Find where the given text appears and provide that cell's center as (x, y) coordinate. 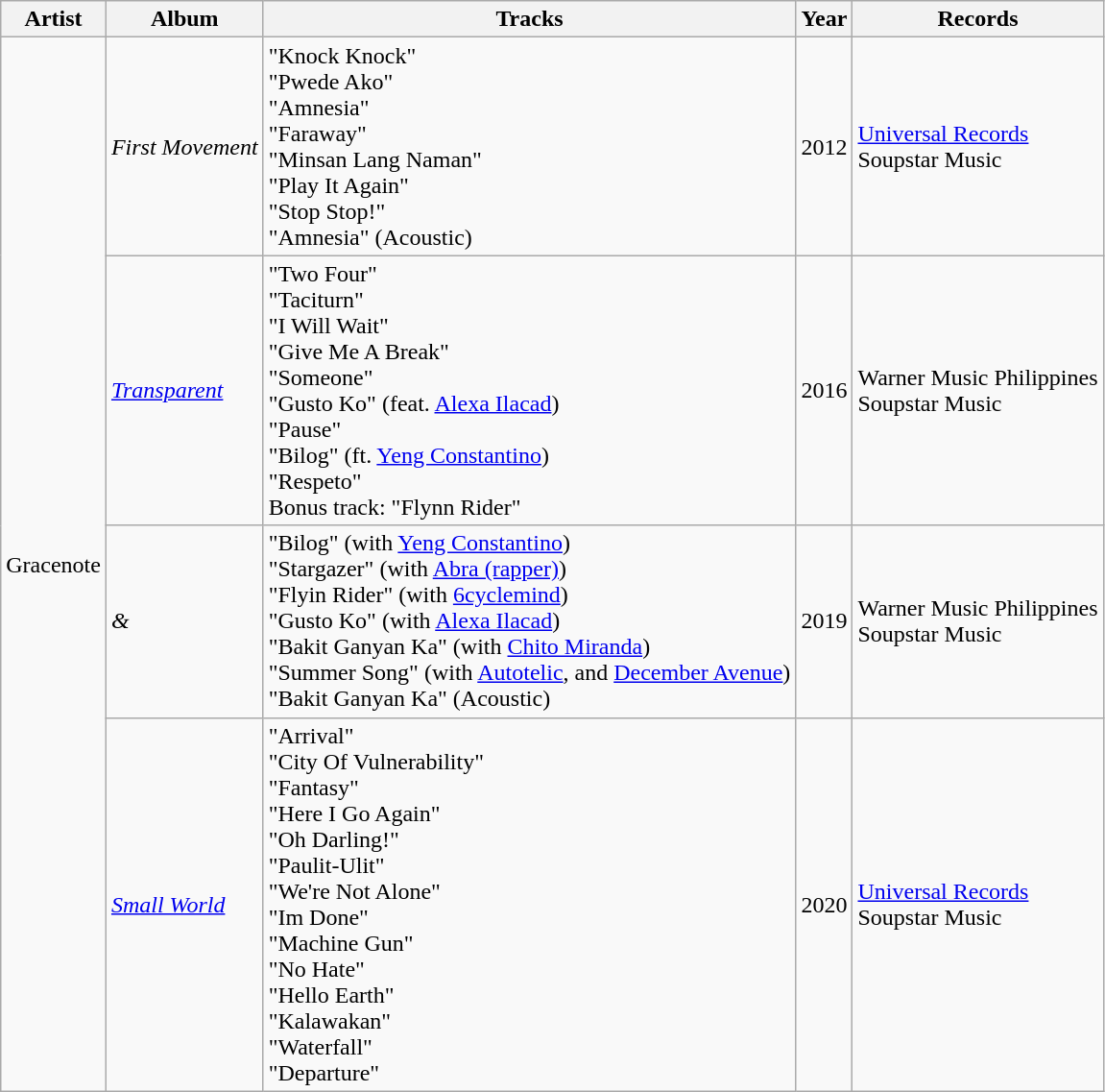
Year (824, 19)
Transparent (184, 390)
"Knock Knock" "Pwede Ako" "Amnesia" "Faraway" "Minsan Lang Naman" "Play It Again" "Stop Stop!" "Amnesia" (Acoustic) (530, 146)
Album (184, 19)
2016 (824, 390)
2019 (824, 621)
Records (977, 19)
2020 (824, 905)
Gracenote (54, 565)
First Movement (184, 146)
Small World (184, 905)
Tracks (530, 19)
& (184, 621)
2012 (824, 146)
Artist (54, 19)
